Extract the [x, y] coordinate from the center of the cell holding the provided text.  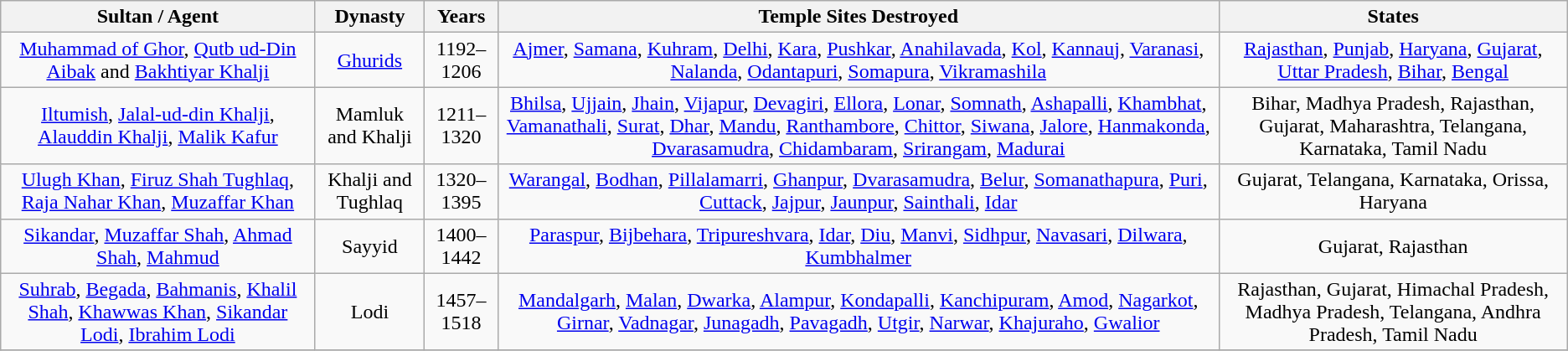
States [1393, 17]
Sultan / Agent [157, 17]
Muhammad of Ghor, Qutb ud-Din Aibak and Bakhtiyar Khalji [157, 60]
Gujarat, Telangana, Karnataka, Orissa, Haryana [1393, 191]
Temple Sites Destroyed [858, 17]
Mamluk and Khalji [370, 126]
Mandalgarh, Malan, Dwarka, Alampur, Kondapalli, Kanchipuram, Amod, Nagarkot, Girnar, Vadnagar, Junagadh, Pavagadh, Utgir, Narwar, Khajuraho, Gwalior [858, 312]
Iltumish, Jalal-ud-din Khalji, Alauddin Khalji, Malik Kafur [157, 126]
1211–1320 [462, 126]
Years [462, 17]
Lodi [370, 312]
Dynasty [370, 17]
1320–1395 [462, 191]
1192–1206 [462, 60]
Bihar, Madhya Pradesh, Rajasthan, Gujarat, Maharashtra, Telangana, Karnataka, Tamil Nadu [1393, 126]
Gujarat, Rajasthan [1393, 246]
Warangal, Bodhan, Pillalamarri, Ghanpur, Dvarasamudra, Belur, Somanathapura, Puri, Cuttack, Jajpur, Jaunpur, Sainthali, Idar [858, 191]
Ajmer, Samana, Kuhram, Delhi, Kara, Pushkar, Anahilavada, Kol, Kannauj, Varanasi, Nalanda, Odantapuri, Somapura, Vikramashila [858, 60]
Paraspur, Bijbehara, Tripureshvara, Idar, Diu, Manvi, Sidhpur, Navasari, Dilwara, Kumbhalmer [858, 246]
Suhrab, Begada, Bahmanis, Khalil Shah, Khawwas Khan, Sikandar Lodi, Ibrahim Lodi [157, 312]
1400–1442 [462, 246]
Rajasthan, Gujarat, Himachal Pradesh, Madhya Pradesh, Telangana, Andhra Pradesh, Tamil Nadu [1393, 312]
Ulugh Khan, Firuz Shah Tughlaq, Raja Nahar Khan, Muzaffar Khan [157, 191]
Khalji and Tughlaq [370, 191]
Rajasthan, Punjab, Haryana, Gujarat, Uttar Pradesh, Bihar, Bengal [1393, 60]
1457–1518 [462, 312]
Ghurids [370, 60]
Sayyid [370, 246]
Sikandar, Muzaffar Shah, Ahmad Shah, Mahmud [157, 246]
